Output the (X, Y) coordinate of the center of the cell containing the given text.  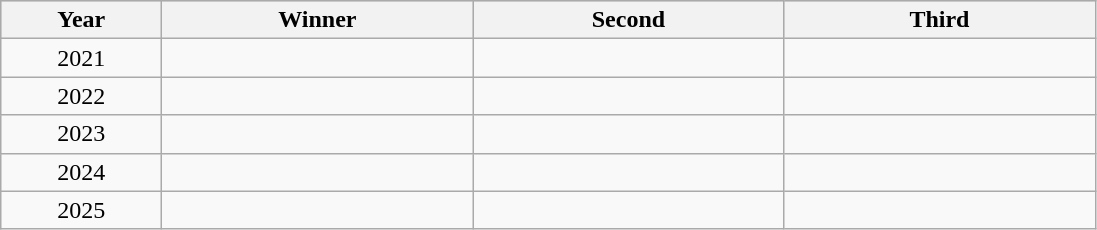
Winner (318, 20)
Third (940, 20)
2022 (82, 96)
2023 (82, 134)
2021 (82, 58)
2024 (82, 172)
Year (82, 20)
2025 (82, 210)
Second (628, 20)
